Scan for the cell matching the given text and deliver its (x, y) coordinate at center. 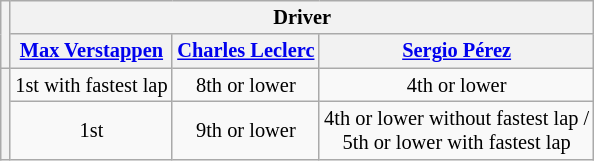
8th or lower (246, 85)
Charles Leclerc (246, 51)
Sergio Pérez (456, 51)
4th or lower (456, 85)
9th or lower (246, 130)
Max Verstappen (91, 51)
Driver (302, 17)
4th or lower without fastest lap /5th or lower with fastest lap (456, 130)
1st (91, 130)
1st with fastest lap (91, 85)
